For the text-containing cell, return its midpoint in [X, Y] coordinate format. 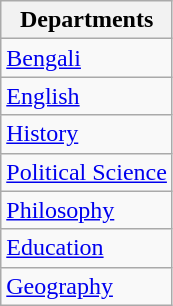
Departments [87, 20]
English [87, 96]
Education [87, 248]
Bengali [87, 58]
Political Science [87, 172]
Geography [87, 286]
Philosophy [87, 210]
History [87, 134]
